Return [X, Y] of the center of cell containing provided text 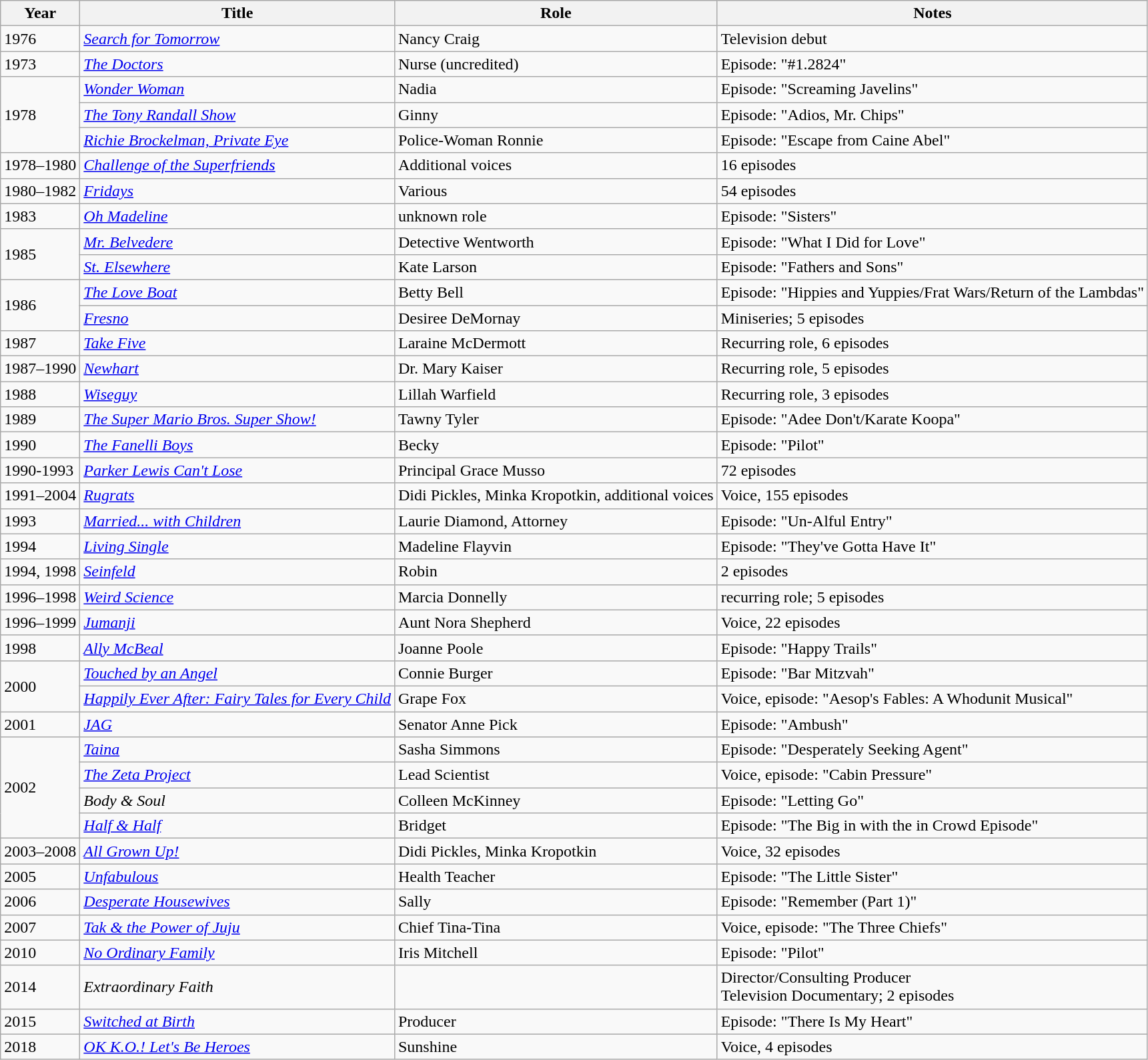
Happily Ever After: Fairy Tales for Every Child [237, 698]
Voice, 22 episodes [933, 622]
Voice, episode: "The Three Chiefs" [933, 927]
Weird Science [237, 597]
Madeline Flayvin [556, 546]
Voice, episode: "Aesop's Fables: A Whodunit Musical" [933, 698]
1988 [40, 394]
2005 [40, 877]
Wonder Woman [237, 89]
Seinfeld [237, 572]
St. Elsewhere [237, 267]
Tak & the Power of Juju [237, 927]
Fresno [237, 318]
Role [556, 13]
recurring role; 5 episodes [933, 597]
Episode: "The Little Sister" [933, 877]
Health Teacher [556, 877]
1990 [40, 445]
Miniseries; 5 episodes [933, 318]
Laurie Diamond, Attorney [556, 521]
Bridget [556, 826]
Ginny [556, 115]
1978 [40, 115]
Nancy Craig [556, 39]
Year [40, 13]
Grape Fox [556, 698]
Laraine McDermott [556, 344]
unknown role [556, 216]
2001 [40, 724]
Take Five [237, 344]
Iris Mitchell [556, 953]
1994, 1998 [40, 572]
Detective Wentworth [556, 241]
1973 [40, 64]
2015 [40, 1021]
Police-Woman Ronnie [556, 140]
Wiseguy [237, 394]
Fridays [237, 191]
The Super Mario Bros. Super Show! [237, 420]
Living Single [237, 546]
Sally [556, 902]
Search for Tomorrow [237, 39]
Kate Larson [556, 267]
2003–2008 [40, 851]
Nadia [556, 89]
Jumanji [237, 622]
Producer [556, 1021]
Additional voices [556, 165]
Tawny Tyler [556, 420]
Episode: "There Is My Heart" [933, 1021]
1983 [40, 216]
Didi Pickles, Minka Kropotkin, additional voices [556, 496]
2014 [40, 987]
2000 [40, 686]
Various [556, 191]
The Zeta Project [237, 775]
1985 [40, 254]
Half & Half [237, 826]
Betty Bell [556, 292]
Title [237, 13]
Recurring role, 3 episodes [933, 394]
Episode: "Ambush" [933, 724]
72 episodes [933, 470]
Episode: "Bar Mitzvah" [933, 673]
2006 [40, 902]
Recurring role, 6 episodes [933, 344]
No Ordinary Family [237, 953]
Episode: "Happy Trails" [933, 648]
Sunshine [556, 1047]
Becky [556, 445]
Rugrats [237, 496]
Voice, 32 episodes [933, 851]
Episode: "#1.2824" [933, 64]
Chief Tina-Tina [556, 927]
Episode: "Screaming Javelins" [933, 89]
Episode: "Letting Go" [933, 801]
The Love Boat [237, 292]
Nurse (uncredited) [556, 64]
2010 [40, 953]
Desperate Housewives [237, 902]
Episode: "Adee Don't/Karate Koopa" [933, 420]
The Fanelli Boys [237, 445]
Parker Lewis Can't Lose [237, 470]
Extraordinary Faith [237, 987]
OK K.O.! Let's Be Heroes [237, 1047]
Robin [556, 572]
Challenge of the Superfriends [237, 165]
1990-1993 [40, 470]
Body & Soul [237, 801]
Episode: "Escape from Caine Abel" [933, 140]
Aunt Nora Shepherd [556, 622]
Ally McBeal [237, 648]
1993 [40, 521]
Oh Madeline [237, 216]
1987 [40, 344]
Dr. Mary Kaiser [556, 369]
Colleen McKinney [556, 801]
Voice, episode: "Cabin Pressure" [933, 775]
Lillah Warfield [556, 394]
The Tony Randall Show [237, 115]
2007 [40, 927]
Episode: "The Big in with the in Crowd Episode" [933, 826]
Episode: "Adios, Mr. Chips" [933, 115]
1987–1990 [40, 369]
Mr. Belvedere [237, 241]
The Doctors [237, 64]
1980–1982 [40, 191]
Marcia Donnelly [556, 597]
Desiree DeMornay [556, 318]
Principal Grace Musso [556, 470]
All Grown Up! [237, 851]
16 episodes [933, 165]
1978–1980 [40, 165]
1996–1998 [40, 597]
1986 [40, 305]
Newhart [237, 369]
2 episodes [933, 572]
Episode: "Un-Alful Entry" [933, 521]
Lead Scientist [556, 775]
1976 [40, 39]
Connie Burger [556, 673]
JAG [237, 724]
Recurring role, 5 episodes [933, 369]
Joanne Poole [556, 648]
Married... with Children [237, 521]
Director/Consulting ProducerTelevision Documentary; 2 episodes [933, 987]
Richie Brockelman, Private Eye [237, 140]
Television debut [933, 39]
Episode: "Hippies and Yuppies/Frat Wars/Return of the Lambdas" [933, 292]
1998 [40, 648]
Episode: "They've Gotta Have It" [933, 546]
Sasha Simmons [556, 750]
Taina [237, 750]
Episode: "Desperately Seeking Agent" [933, 750]
Episode: "What I Did for Love" [933, 241]
Didi Pickles, Minka Kropotkin [556, 851]
1991–2004 [40, 496]
1996–1999 [40, 622]
1994 [40, 546]
Notes [933, 13]
2002 [40, 788]
Unfabulous [237, 877]
1989 [40, 420]
Episode: "Fathers and Sons" [933, 267]
Voice, 155 episodes [933, 496]
Switched at Birth [237, 1021]
2018 [40, 1047]
Episode: "Sisters" [933, 216]
Touched by an Angel [237, 673]
Episode: "Remember (Part 1)" [933, 902]
Senator Anne Pick [556, 724]
54 episodes [933, 191]
Voice, 4 episodes [933, 1047]
